Search for the cell housing the specified text and yield its (x, y) center coordinate. 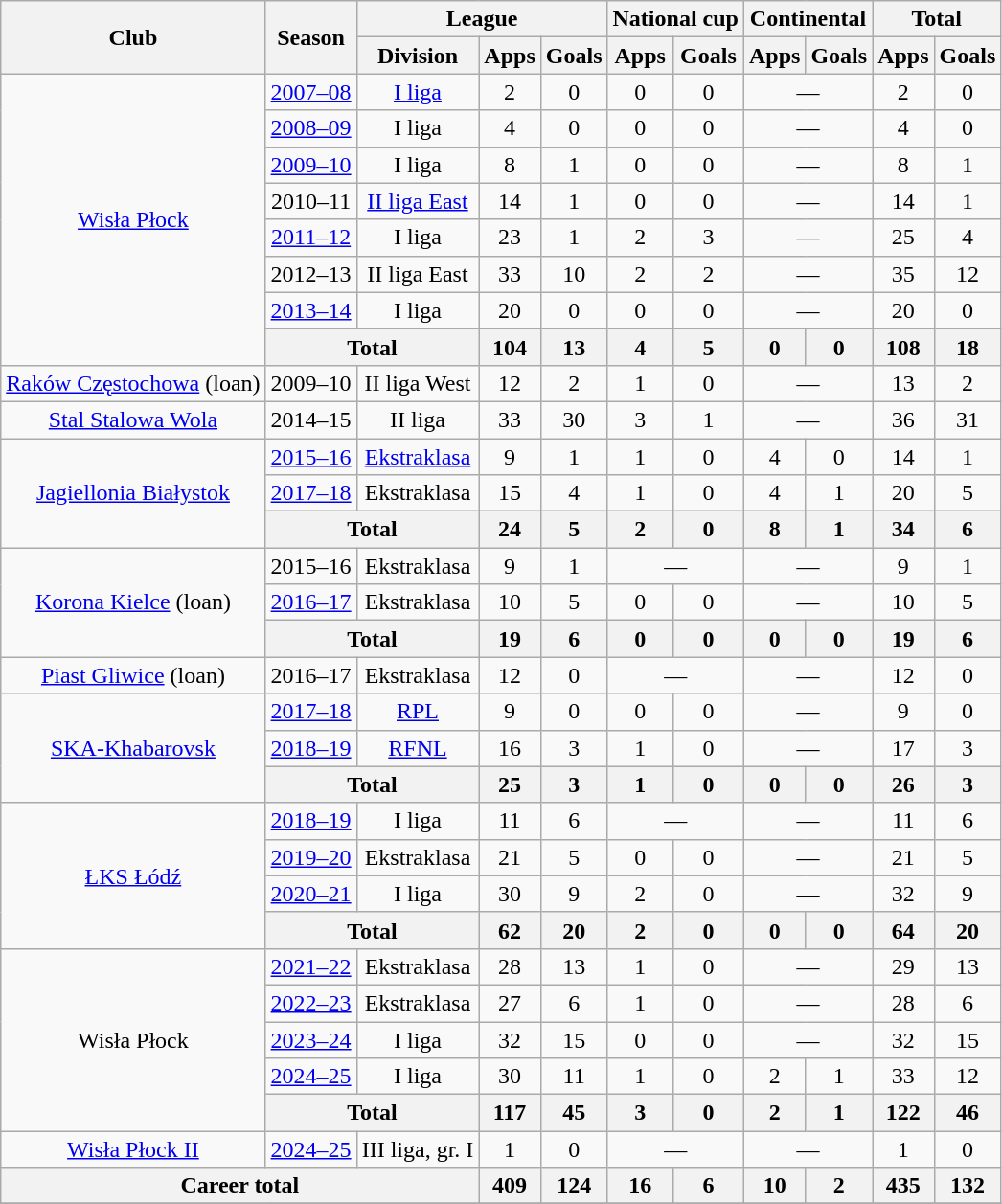
27 (510, 1003)
45 (574, 1113)
ŁKS Łódź (133, 875)
Club (133, 37)
2012–13 (310, 274)
Raków Częstochowa (loan) (133, 383)
2020–21 (310, 894)
26 (903, 784)
III liga, gr. I (418, 1149)
117 (510, 1113)
23 (510, 238)
46 (968, 1113)
36 (903, 420)
2022–23 (310, 1003)
Jagiellonia Białystok (133, 493)
108 (903, 347)
National cup (675, 19)
II liga (418, 420)
RFNL (418, 748)
Wisła Płock II (133, 1149)
2011–12 (310, 238)
104 (510, 347)
24 (510, 530)
122 (903, 1113)
League (482, 19)
62 (510, 930)
Continental (808, 19)
Division (418, 56)
RPL (418, 712)
Career total (239, 1186)
132 (968, 1186)
SKA-Khabarovsk (133, 748)
18 (968, 347)
2021–22 (310, 966)
2007–08 (310, 92)
17 (903, 748)
409 (510, 1186)
Piast Gliwice (loan) (133, 675)
35 (903, 274)
2013–14 (310, 310)
II liga West (418, 383)
435 (903, 1186)
2008–09 (310, 128)
2023–24 (310, 1039)
2019–20 (310, 857)
124 (574, 1186)
Season (310, 37)
Korona Kielce (loan) (133, 602)
31 (968, 420)
29 (903, 966)
34 (903, 530)
64 (903, 930)
2010–11 (310, 201)
Stal Stalowa Wola (133, 420)
2014–15 (310, 420)
